Return [X, Y] of the center of cell containing provided text 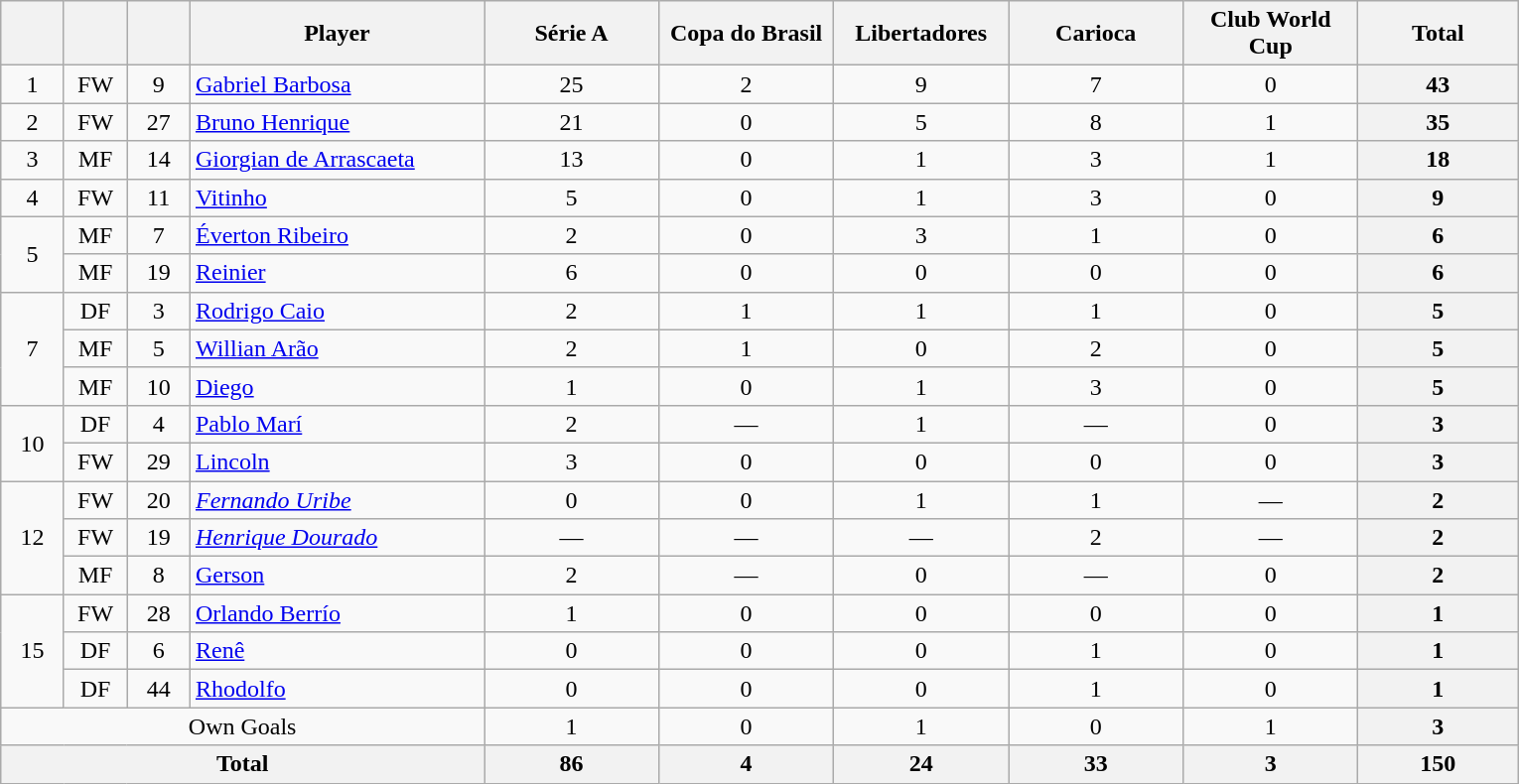
Gabriel Barbosa [337, 84]
Renê [337, 651]
13 [572, 160]
Rodrigo Caio [337, 311]
11 [159, 197]
Éverton Ribeiro [337, 235]
Own Goals [242, 726]
18 [1438, 160]
Vitinho [337, 197]
Lincoln [337, 461]
29 [159, 461]
Pablo Marí [337, 424]
44 [159, 689]
Player [337, 34]
Club World Cup [1271, 34]
33 [1096, 764]
14 [159, 160]
Série A [572, 34]
25 [572, 84]
15 [33, 651]
Gerson [337, 576]
Henrique Dourado [337, 538]
27 [159, 122]
Libertadores [921, 34]
Orlando Berrío [337, 613]
Rhodolfo [337, 689]
35 [1438, 122]
12 [33, 537]
21 [572, 122]
Fernando Uribe [337, 499]
Willian Arão [337, 348]
86 [572, 764]
150 [1438, 764]
Diego [337, 386]
Copa do Brasil [747, 34]
43 [1438, 84]
20 [159, 499]
28 [159, 613]
Bruno Henrique [337, 122]
Giorgian de Arrascaeta [337, 160]
Reinier [337, 273]
24 [921, 764]
Carioca [1096, 34]
